Determine the [X, Y] coordinate at the center of the cell enclosing the given text.  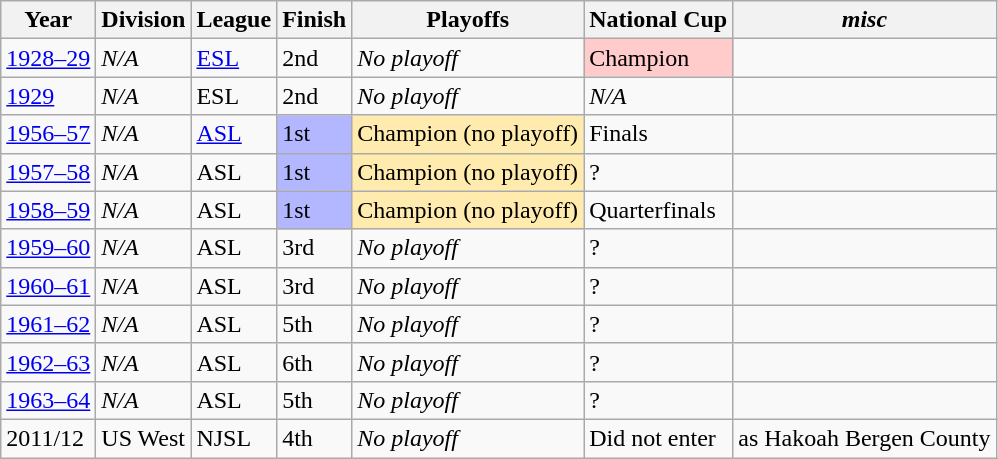
1961–62 [48, 324]
1929 [48, 96]
Champion [658, 58]
US West [144, 438]
2011/12 [48, 438]
misc [864, 20]
as Hakoah Bergen County [864, 438]
Playoffs [468, 20]
NJSL [234, 438]
1960–61 [48, 286]
Year [48, 20]
6th [314, 362]
Division [144, 20]
Quarterfinals [658, 210]
4th [314, 438]
Finish [314, 20]
1957–58 [48, 172]
League [234, 20]
Finals [658, 134]
1928–29 [48, 58]
1962–63 [48, 362]
1963–64 [48, 400]
1958–59 [48, 210]
1956–57 [48, 134]
National Cup [658, 20]
Did not enter [658, 438]
1959–60 [48, 248]
